Return [x, y] of the center of cell containing provided text 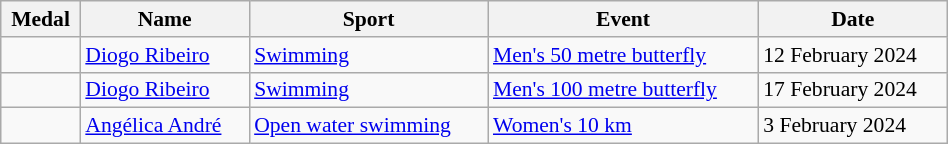
Date [852, 19]
Men's 100 metre butterfly [623, 90]
17 February 2024 [852, 90]
Angélica André [164, 126]
3 February 2024 [852, 126]
Open water swimming [368, 126]
Name [164, 19]
Men's 50 metre butterfly [623, 55]
Medal [41, 19]
Event [623, 19]
Sport [368, 19]
12 February 2024 [852, 55]
Women's 10 km [623, 126]
